From the cell containing the given text, extract its center point as (X, Y) coordinate. 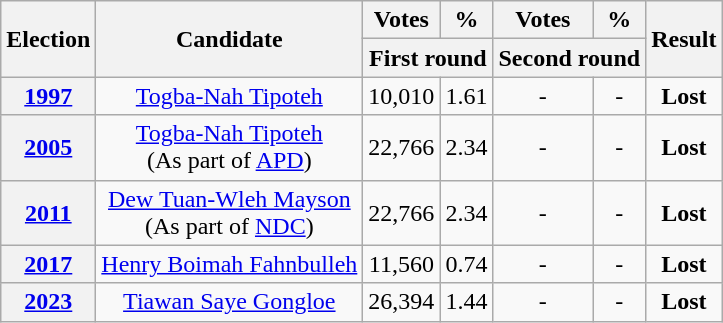
1997 (48, 96)
Second round (570, 58)
2017 (48, 264)
1.61 (466, 96)
Candidate (230, 39)
Togba-Nah Tipoteh (230, 96)
Dew Tuan-Wleh Mayson(As part of NDC) (230, 212)
10,010 (402, 96)
1.44 (466, 302)
Election (48, 39)
Togba-Nah Tipoteh(As part of APD) (230, 148)
11,560 (402, 264)
2023 (48, 302)
26,394 (402, 302)
2011 (48, 212)
Tiawan Saye Gongloe (230, 302)
0.74 (466, 264)
2005 (48, 148)
Henry Boimah Fahnbulleh (230, 264)
First round (428, 58)
Result (684, 39)
